Return (X, Y) of the center of cell containing provided text 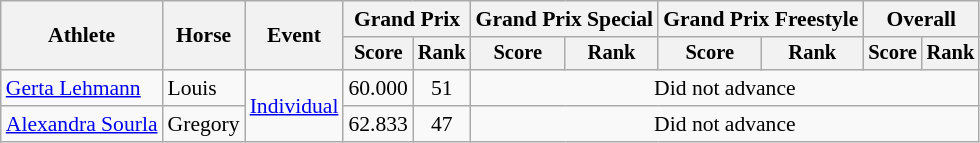
Grand Prix (406, 19)
Gerta Lehmann (82, 88)
Alexandra Sourla (82, 124)
Gregory (204, 124)
Grand Prix Freestyle (760, 19)
62.833 (378, 124)
Individual (294, 106)
Athlete (82, 36)
60.000 (378, 88)
47 (442, 124)
Overall (921, 19)
Louis (204, 88)
Grand Prix Special (565, 19)
Event (294, 36)
51 (442, 88)
Horse (204, 36)
